Identify which cell holds the provided text, then report its (X, Y) central coordinate. 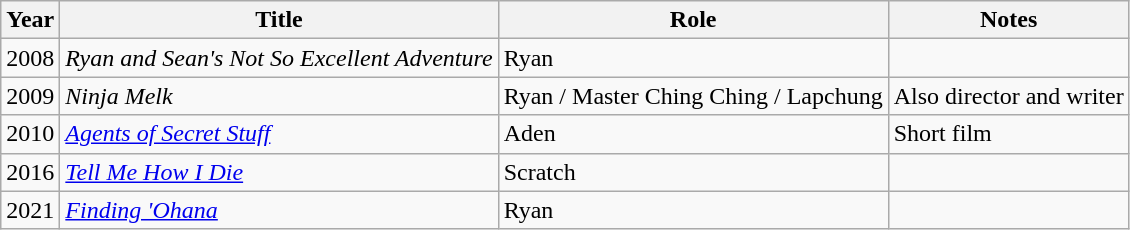
Ninja Melk (279, 96)
Also director and writer (1008, 96)
Ryan and Sean's Not So Excellent Adventure (279, 58)
Title (279, 20)
2009 (30, 96)
Ryan / Master Ching Ching / Lapchung (693, 96)
2021 (30, 210)
Year (30, 20)
Agents of Secret Stuff (279, 134)
Tell Me How I Die (279, 172)
Aden (693, 134)
Notes (1008, 20)
2016 (30, 172)
Finding 'Ohana (279, 210)
Role (693, 20)
Short film (1008, 134)
Scratch (693, 172)
2008 (30, 58)
2010 (30, 134)
